Pinpoint the cell where the given text exists, returning its [x, y] midpoint coordinate. 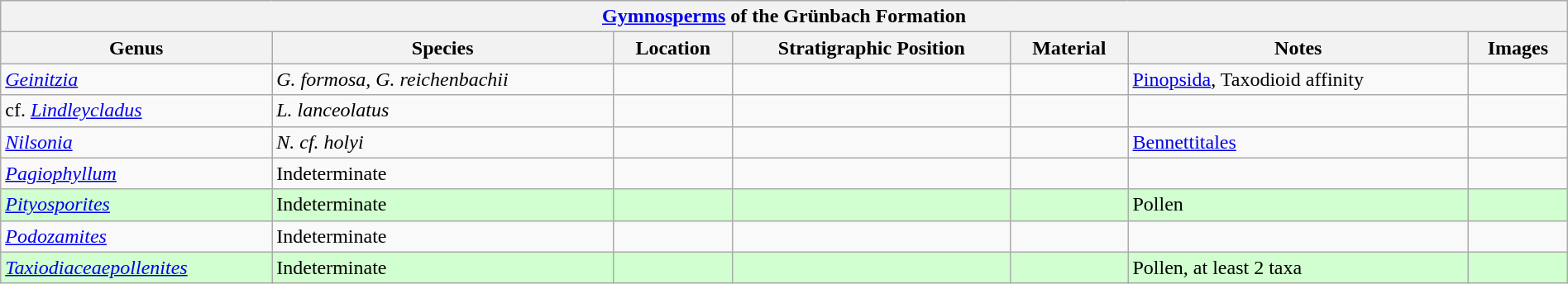
Geinitzia [136, 79]
Nilsonia [136, 142]
Gymnosperms of the Grünbach Formation [784, 17]
Pollen, at least 2 taxa [1298, 267]
N. cf. holyi [443, 142]
Stratigraphic Position [872, 48]
Pollen [1298, 205]
G. formosa, G. reichenbachii [443, 79]
Pagiophyllum [136, 173]
Location [673, 48]
Taxiodiaceaepollenites [136, 267]
cf. Lindleycladus [136, 111]
Pityosporites [136, 205]
L. lanceolatus [443, 111]
Bennettitales [1298, 142]
Genus [136, 48]
Material [1069, 48]
Pinopsida, Taxodioid affinity [1298, 79]
Podozamites [136, 236]
Species [443, 48]
Images [1518, 48]
Notes [1298, 48]
